Detect which cell encompasses the target text, then output its [x, y] center coordinate. 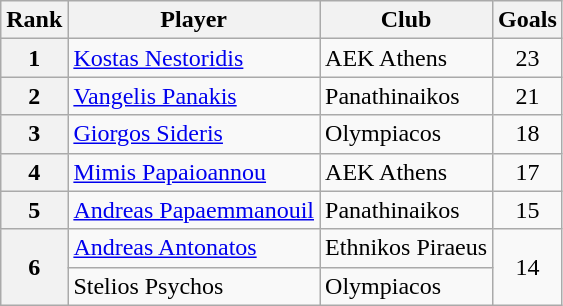
Kostas Nestoridis [194, 58]
Club [406, 20]
Rank [34, 20]
Andreas Antonatos [194, 248]
Mimis Papaioannou [194, 172]
14 [528, 267]
Stelios Psychos [194, 286]
1 [34, 58]
Andreas Papaemmanouil [194, 210]
21 [528, 96]
4 [34, 172]
Goals [528, 20]
23 [528, 58]
6 [34, 267]
18 [528, 134]
Giorgos Sideris [194, 134]
5 [34, 210]
15 [528, 210]
Vangelis Panakis [194, 96]
Player [194, 20]
3 [34, 134]
2 [34, 96]
Ethnikos Piraeus [406, 248]
17 [528, 172]
